Capture the cell that displays the provided text and extract its [X, Y] central coordinate. 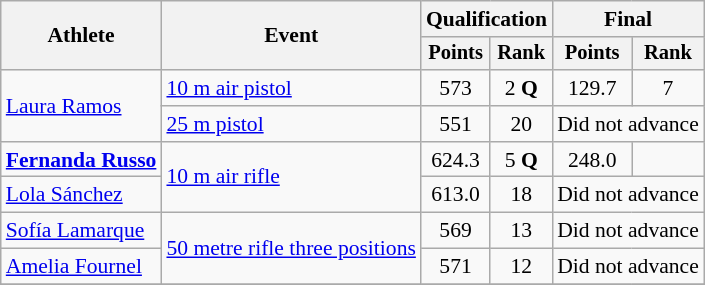
50 metre rifle three positions [291, 248]
13 [521, 231]
613.0 [456, 195]
Lola Sánchez [82, 195]
5 Q [521, 160]
7 [668, 88]
573 [456, 88]
571 [456, 267]
Fernanda Russo [82, 160]
10 m air rifle [291, 178]
569 [456, 231]
18 [521, 195]
Event [291, 36]
12 [521, 267]
129.7 [592, 88]
Amelia Fournel [82, 267]
20 [521, 124]
10 m air pistol [291, 88]
Final [628, 19]
25 m pistol [291, 124]
Qualification [486, 19]
248.0 [592, 160]
Athlete [82, 36]
2 Q [521, 88]
624.3 [456, 160]
551 [456, 124]
Sofía Lamarque [82, 231]
Laura Ramos [82, 106]
